Provide the [x, y] coordinate of the cell's center where the given text is located.  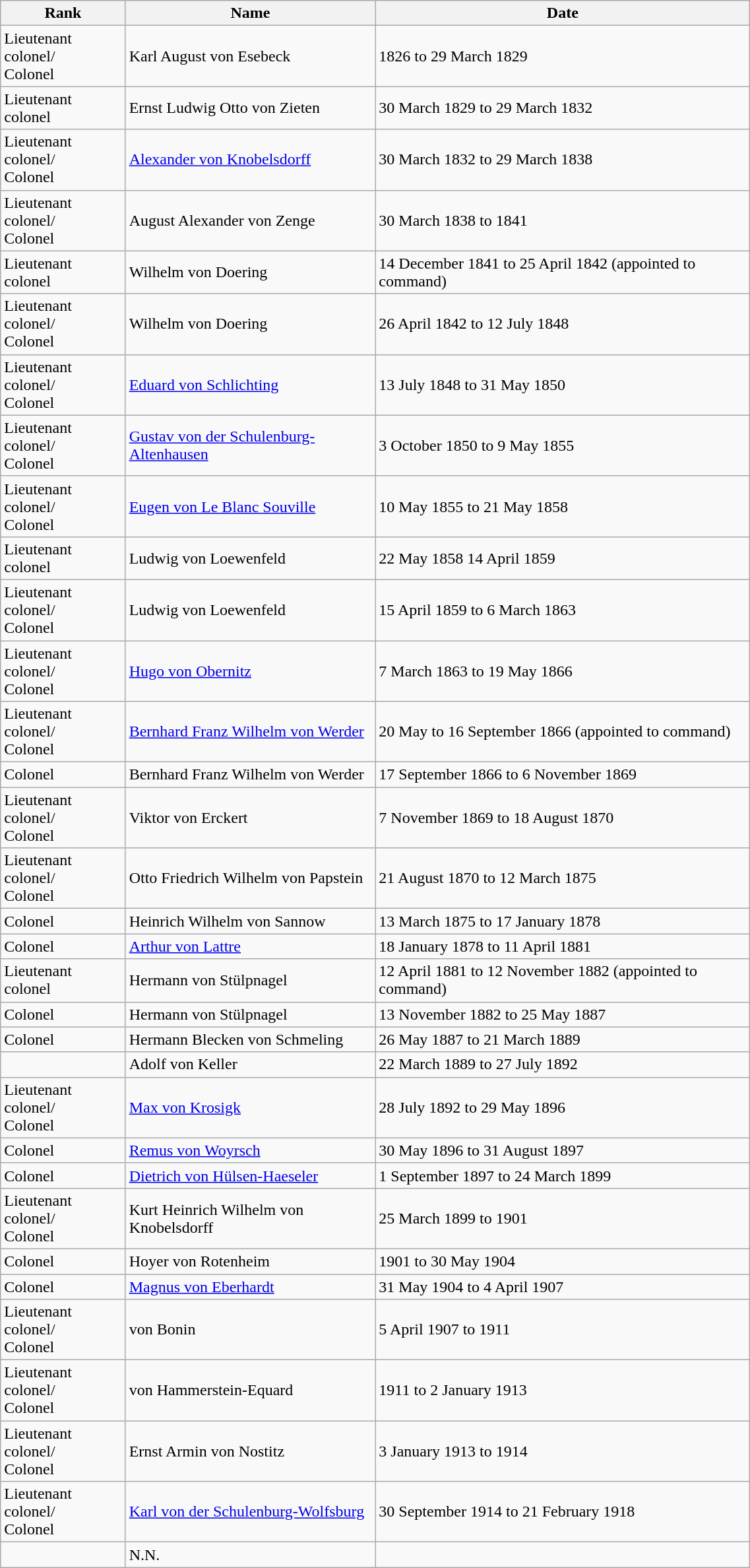
20 May to 16 September 1866 (appointed to command) [563, 732]
7 November 1869 to 18 August 1870 [563, 818]
N.N. [251, 1555]
17 September 1866 to 6 November 1869 [563, 775]
von Bonin [251, 1330]
18 January 1878 to 11 April 1881 [563, 946]
30 March 1838 to 1841 [563, 220]
30 March 1832 to 29 March 1838 [563, 160]
Max von Krosigk [251, 1107]
21 August 1870 to 12 March 1875 [563, 878]
Hermann Blecken von Schmeling [251, 1039]
Adolf von Keller [251, 1064]
Karl August von Esebeck [251, 56]
Otto Friedrich Wilhelm von Papstein [251, 878]
22 May 1858 14 April 1859 [563, 558]
Dietrich von Hülsen-Haeseler [251, 1175]
Hoyer von Rotenheim [251, 1261]
Ernst Armin von Nostitz [251, 1451]
Eduard von Schlichting [251, 385]
10 May 1855 to 21 May 1858 [563, 506]
1901 to 30 May 1904 [563, 1261]
26 May 1887 to 21 March 1889 [563, 1039]
Date [563, 13]
Karl von der Schulenburg-Wolfsburg [251, 1512]
7 March 1863 to 19 May 1866 [563, 670]
Alexander von Knobelsdorff [251, 160]
28 July 1892 to 29 May 1896 [563, 1107]
3 October 1850 to 9 May 1855 [563, 445]
22 March 1889 to 27 July 1892 [563, 1064]
5 April 1907 to 1911 [563, 1330]
30 September 1914 to 21 February 1918 [563, 1512]
Hugo von Obernitz [251, 670]
26 April 1842 to 12 July 1848 [563, 324]
Gustav von der Schulenburg-Altenhausen [251, 445]
Magnus von Eberhardt [251, 1286]
13 July 1848 to 31 May 1850 [563, 385]
15 April 1859 to 6 March 1863 [563, 610]
Heinrich Wilhelm von Sannow [251, 921]
August Alexander von Zenge [251, 220]
Viktor von Erckert [251, 818]
Kurt Heinrich Wilhelm von Knobelsdorff [251, 1218]
13 March 1875 to 17 January 1878 [563, 921]
31 May 1904 to 4 April 1907 [563, 1286]
3 January 1913 to 1914 [563, 1451]
Remus von Woyrsch [251, 1150]
30 March 1829 to 29 March 1832 [563, 108]
Rank [63, 13]
30 May 1896 to 31 August 1897 [563, 1150]
12 April 1881 to 12 November 1882 (appointed to command) [563, 981]
13 November 1882 to 25 May 1887 [563, 1014]
25 March 1899 to 1901 [563, 1218]
1911 to 2 January 1913 [563, 1390]
Ernst Ludwig Otto von Zieten [251, 108]
1826 to 29 March 1829 [563, 56]
von Hammerstein-Equard [251, 1390]
Name [251, 13]
14 December 1841 to 25 April 1842 (appointed to command) [563, 272]
Eugen von Le Blanc Souville [251, 506]
Arthur von Lattre [251, 946]
1 September 1897 to 24 March 1899 [563, 1175]
